Determine the (X, Y) coordinate at the center of the cell enclosing the given text.  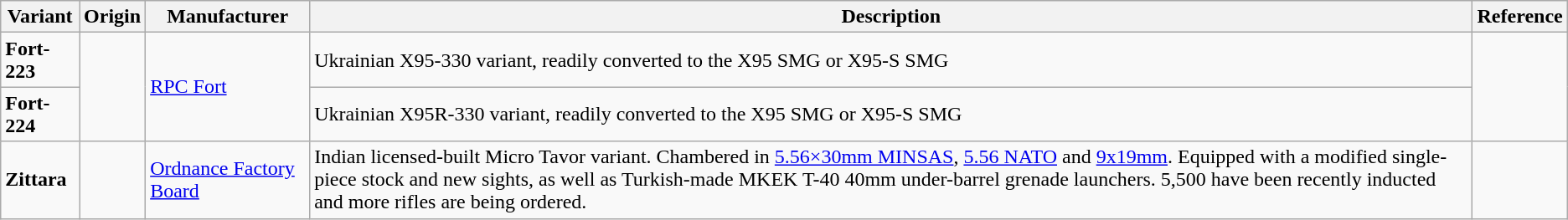
Variant (40, 17)
Ukrainian X95R-330 variant, readily converted to the X95 SMG or X95-S SMG (891, 114)
Reference (1519, 17)
Description (891, 17)
Origin (112, 17)
Fort-224 (40, 114)
Fort-223 (40, 60)
Ukrainian X95-330 variant, readily converted to the X95 SMG or X95-S SMG (891, 60)
Manufacturer (228, 17)
Zittara (40, 180)
RPC Fort (228, 87)
Ordnance Factory Board (228, 180)
